Find where the given text appears and provide that cell's center as [X, Y] coordinate. 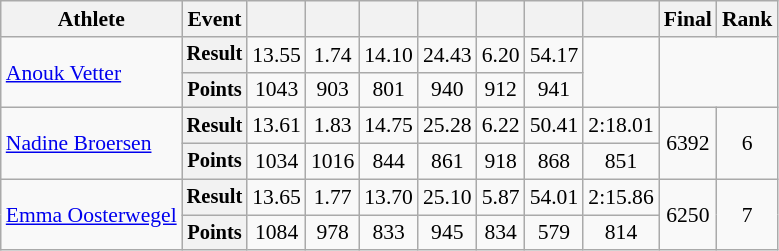
Final [688, 19]
868 [554, 162]
918 [501, 162]
978 [332, 233]
912 [501, 90]
579 [554, 233]
2:15.86 [620, 197]
1084 [276, 233]
Rank [748, 19]
54.01 [554, 197]
54.17 [554, 55]
13.61 [276, 126]
6392 [688, 144]
Emma Oosterwegel [92, 214]
13.70 [388, 197]
2:18.01 [620, 126]
844 [388, 162]
1.74 [332, 55]
1.77 [332, 197]
861 [448, 162]
5.87 [501, 197]
Athlete [92, 19]
1016 [332, 162]
24.43 [448, 55]
851 [620, 162]
801 [388, 90]
903 [332, 90]
6 [748, 144]
833 [388, 233]
945 [448, 233]
814 [620, 233]
13.55 [276, 55]
7 [748, 214]
25.10 [448, 197]
Nadine Broersen [92, 144]
14.10 [388, 55]
14.75 [388, 126]
1043 [276, 90]
940 [448, 90]
13.65 [276, 197]
Anouk Vetter [92, 72]
834 [501, 233]
Event [215, 19]
50.41 [554, 126]
25.28 [448, 126]
6.22 [501, 126]
1.83 [332, 126]
6250 [688, 214]
6.20 [501, 55]
941 [554, 90]
1034 [276, 162]
